Search for the cell housing the specified text and yield its [X, Y] center coordinate. 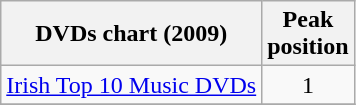
Peakposition [308, 34]
DVDs chart (2009) [132, 34]
Irish Top 10 Music DVDs [132, 85]
1 [308, 85]
